Return [x, y] of the center of cell containing provided text 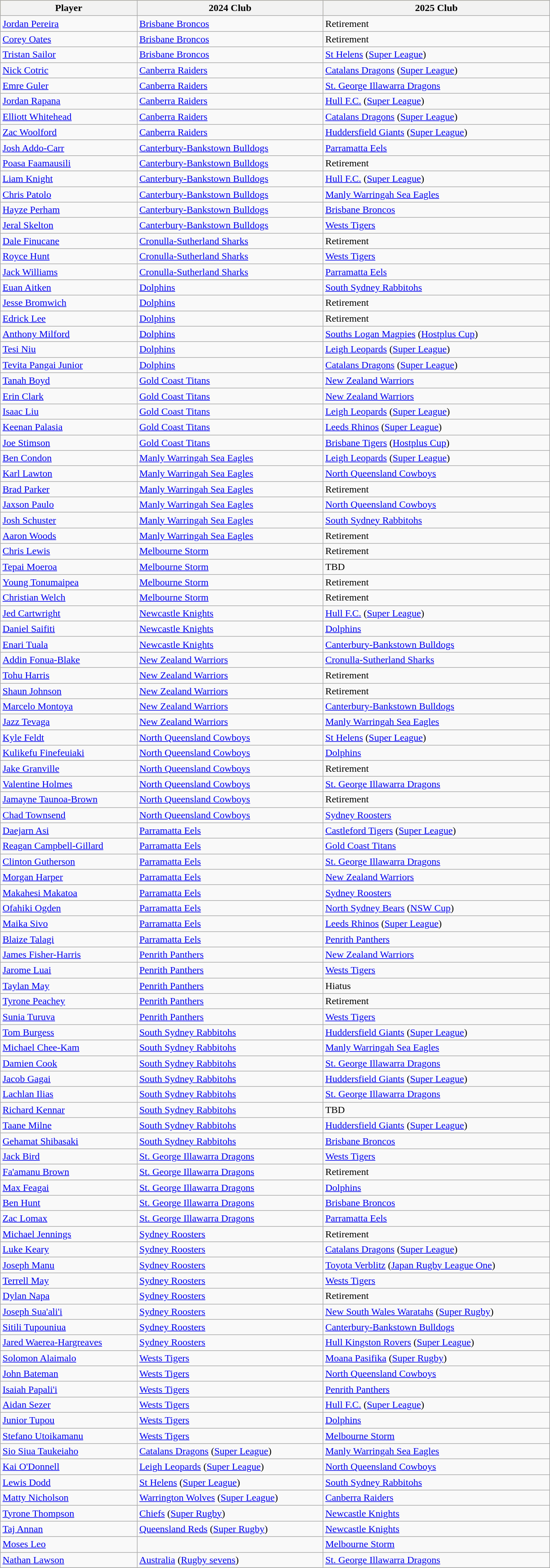
Max Feagai [69, 1188]
Jack Williams [69, 272]
Morgan Harper [69, 877]
North Sydney Bears (NSW Cup) [436, 908]
Dale Finucane [69, 241]
Isaiah Papali'i [69, 1389]
Keenan Palasia [69, 427]
Nathan Lawson [69, 1560]
Chris Patolo [69, 194]
Marcelo Montoya [69, 707]
Valentine Holmes [69, 784]
Sunia Turuva [69, 1017]
Jack Bird [69, 1156]
James Fisher-Harris [69, 955]
Joseph Manu [69, 1265]
Liam Knight [69, 179]
Elliott Whitehead [69, 117]
Karl Lawton [69, 474]
Jeral Skelton [69, 225]
Chad Townsend [69, 815]
Ofahiki Ogden [69, 908]
Warrington Wolves (Super League) [230, 1498]
Taylan May [69, 986]
Dylan Napa [69, 1296]
Luke Keary [69, 1250]
Daniel Saifiti [69, 629]
Souths Logan Magpies (Hostplus Cup) [436, 334]
Hiatus [436, 986]
Tanah Boyd [69, 380]
Young Tonumaipea [69, 582]
Hull Kingston Rovers (Super League) [436, 1343]
Solomon Alaimalo [69, 1358]
2025 Club [436, 8]
Reagan Campbell-Gillard [69, 846]
Christian Welch [69, 598]
Jed Cartwright [69, 613]
Chiefs (Super Rugby) [230, 1513]
Zac Lomax [69, 1219]
Jamayne Taunoa-Brown [69, 799]
Chris Lewis [69, 551]
Joseph Sua'ali'i [69, 1312]
Tepai Moeroa [69, 567]
Corey Oates [69, 39]
Jazz Tevaga [69, 722]
Terrell May [69, 1281]
Tom Burgess [69, 1032]
Michael Chee-Kam [69, 1048]
Tohu Harris [69, 675]
Player [69, 8]
Euan Aitken [69, 287]
Junior Tupou [69, 1420]
Kulikefu Finefeuiaki [69, 753]
Maika Sivo [69, 923]
Taane Milne [69, 1125]
Tyrone Thompson [69, 1513]
Tevita Pangai Junior [69, 365]
Jaxson Paulo [69, 505]
Queensland Reds (Super Rugby) [230, 1529]
Jacob Gagai [69, 1079]
Aidan Sezer [69, 1405]
Toyota Verblitz (Japan Rugby League One) [436, 1265]
Australia (Rugby sevens) [230, 1560]
Gehamat Shibasaki [69, 1141]
Poasa Faamausili [69, 163]
Jared Waerea-Hargreaves [69, 1343]
Erin Clark [69, 396]
Matty Nicholson [69, 1498]
Hayze Perham [69, 210]
Fa'amanu Brown [69, 1172]
Lachlan Ilias [69, 1094]
New South Wales Waratahs (Super Rugby) [436, 1312]
Shaun Johnson [69, 691]
John Bateman [69, 1374]
Joe Stimson [69, 442]
Ben Hunt [69, 1203]
Zac Woolford [69, 132]
Isaac Liu [69, 411]
Richard Kennar [69, 1110]
Ben Condon [69, 458]
Moana Pasifika (Super Rugby) [436, 1358]
Sitili Tupouniua [69, 1327]
Brisbane Tigers (Hostplus Cup) [436, 442]
Emre Guler [69, 86]
Addin Fonua-Blake [69, 660]
Tyrone Peachey [69, 1001]
Edrick Lee [69, 318]
Jordan Pereira [69, 24]
Tesi Niu [69, 349]
Moses Leo [69, 1544]
Clinton Gutherson [69, 861]
Enari Tuala [69, 644]
Josh Addo-Carr [69, 148]
Brad Parker [69, 489]
Taj Annan [69, 1529]
Jake Granville [69, 769]
Jarome Luai [69, 970]
Royce Hunt [69, 256]
Damien Cook [69, 1063]
Josh Schuster [69, 520]
Kai O'Donnell [69, 1467]
Sio Siua Taukeiaho [69, 1451]
Tristan Sailor [69, 55]
Lewis Dodd [69, 1482]
Daejarn Asi [69, 830]
Nick Cotric [69, 70]
Castleford Tigers (Super League) [436, 830]
Aaron Woods [69, 536]
Stefano Utoikamanu [69, 1435]
2024 Club [230, 8]
Blaize Talagi [69, 939]
Michael Jennings [69, 1234]
Anthony Milford [69, 334]
Makahesi Makatoa [69, 892]
Jordan Rapana [69, 101]
Kyle Feldt [69, 738]
Jesse Bromwich [69, 303]
